For the text-containing cell, return its midpoint in [X, Y] coordinate format. 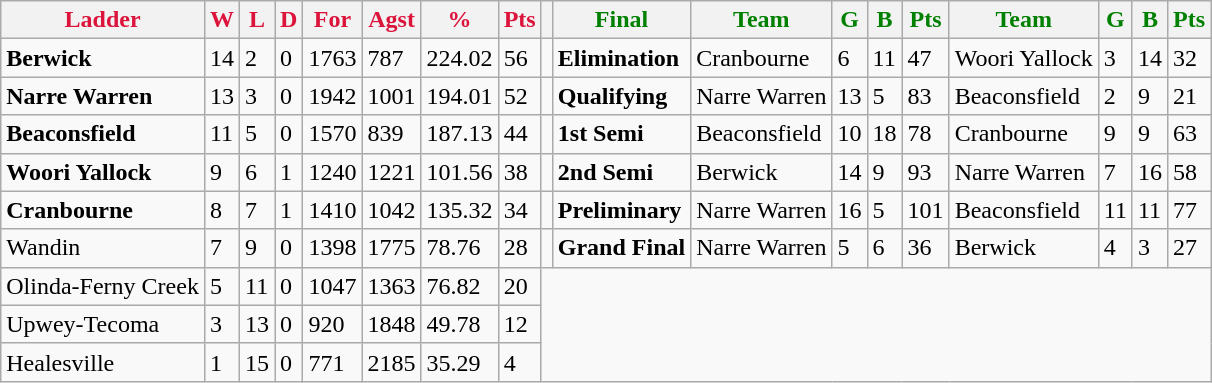
101.56 [460, 172]
1763 [332, 58]
36 [926, 248]
Elimination [621, 58]
224.02 [460, 58]
1570 [332, 134]
20 [520, 286]
787 [392, 58]
1221 [392, 172]
1398 [332, 248]
1st Semi [621, 134]
44 [520, 134]
93 [926, 172]
771 [332, 362]
Agst [392, 20]
Grand Final [621, 248]
D [289, 20]
12 [520, 324]
1410 [332, 210]
1363 [392, 286]
Healesville [103, 362]
1240 [332, 172]
78.76 [460, 248]
1047 [332, 286]
77 [1190, 210]
28 [520, 248]
1042 [392, 210]
49.78 [460, 324]
27 [1190, 248]
% [460, 20]
76.82 [460, 286]
47 [926, 58]
18 [884, 134]
L [256, 20]
2185 [392, 362]
839 [392, 134]
21 [1190, 96]
920 [332, 324]
52 [520, 96]
187.13 [460, 134]
56 [520, 58]
For [332, 20]
135.32 [460, 210]
63 [1190, 134]
58 [1190, 172]
83 [926, 96]
194.01 [460, 96]
Wandin [103, 248]
15 [256, 362]
Final [621, 20]
1848 [392, 324]
Ladder [103, 20]
Qualifying [621, 96]
78 [926, 134]
35.29 [460, 362]
8 [222, 210]
Preliminary [621, 210]
Olinda-Ferny Creek [103, 286]
2nd Semi [621, 172]
38 [520, 172]
1942 [332, 96]
10 [850, 134]
W [222, 20]
Upwey-Tecoma [103, 324]
34 [520, 210]
1001 [392, 96]
101 [926, 210]
32 [1190, 58]
1775 [392, 248]
